Locate the cell with the specified text and output its [X, Y] center coordinate. 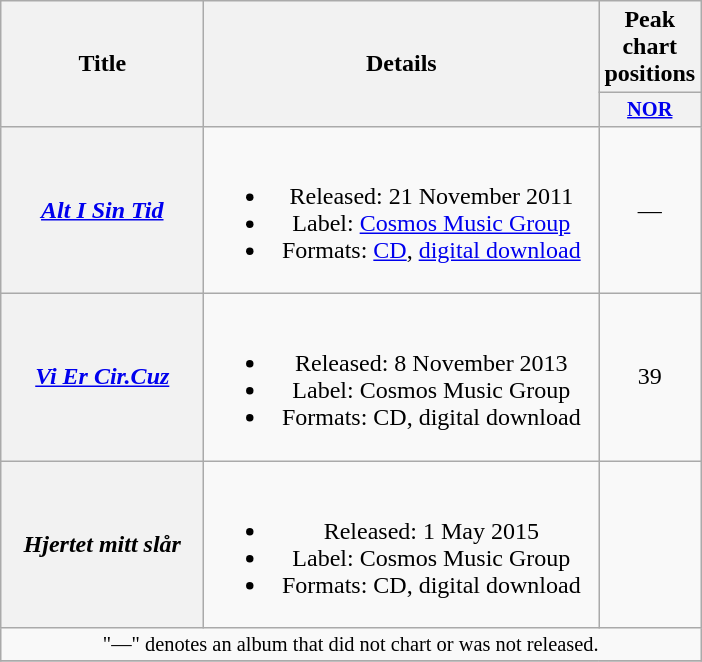
Peak chart positions [650, 47]
39 [650, 378]
"—" denotes an album that did not chart or was not released. [351, 645]
Hjertet mitt slår [102, 544]
— [650, 210]
Title [102, 64]
Alt I Sin Tid [102, 210]
Vi Er Cir.Cuz [102, 378]
Details [402, 64]
NOR [650, 110]
Released: 8 November 2013Label: Cosmos Music GroupFormats: CD, digital download [402, 378]
Released: 1 May 2015Label: Cosmos Music GroupFormats: CD, digital download [402, 544]
Released: 21 November 2011Label: Cosmos Music GroupFormats: CD, digital download [402, 210]
